From the cell containing the given text, extract its center point as (x, y) coordinate. 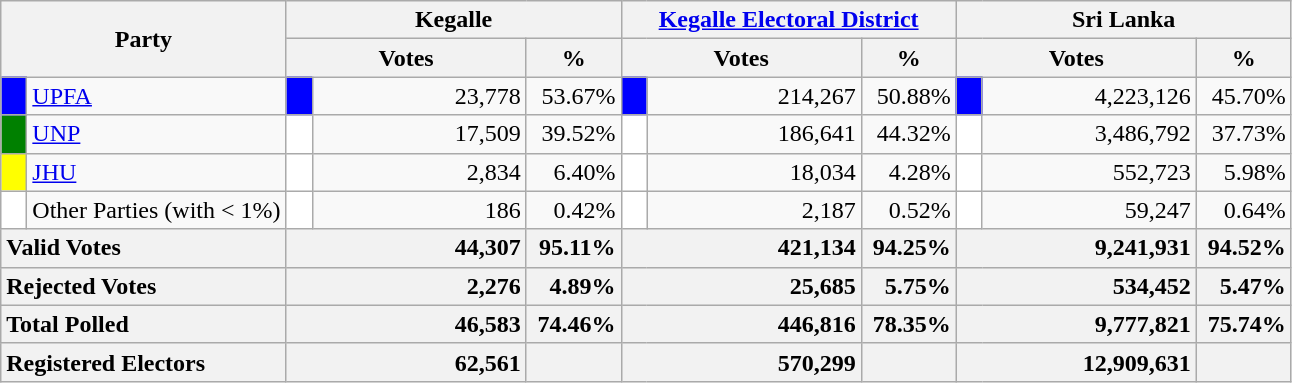
Other Parties (with < 1%) (156, 210)
95.11% (574, 248)
UPFA (156, 96)
37.73% (1244, 134)
17,509 (419, 134)
552,723 (1089, 172)
Kegalle Electoral District (788, 20)
5.75% (908, 286)
25,685 (741, 286)
Total Polled (144, 324)
534,452 (1076, 286)
214,267 (754, 96)
9,241,931 (1076, 248)
446,816 (741, 324)
50.88% (908, 96)
46,583 (406, 324)
5.98% (1244, 172)
Sri Lanka (1124, 20)
Kegalle (454, 20)
78.35% (908, 324)
23,778 (419, 96)
Registered Electors (144, 362)
9,777,821 (1076, 324)
94.52% (1244, 248)
74.46% (574, 324)
18,034 (754, 172)
Rejected Votes (144, 286)
3,486,792 (1089, 134)
6.40% (574, 172)
UNP (156, 134)
0.52% (908, 210)
62,561 (406, 362)
59,247 (1089, 210)
0.42% (574, 210)
186,641 (754, 134)
570,299 (741, 362)
421,134 (741, 248)
4.28% (908, 172)
JHU (156, 172)
2,276 (406, 286)
94.25% (908, 248)
2,834 (419, 172)
53.67% (574, 96)
45.70% (1244, 96)
5.47% (1244, 286)
0.64% (1244, 210)
2,187 (754, 210)
75.74% (1244, 324)
44,307 (406, 248)
186 (419, 210)
44.32% (908, 134)
Valid Votes (144, 248)
Party (144, 39)
4,223,126 (1089, 96)
4.89% (574, 286)
39.52% (574, 134)
12,909,631 (1076, 362)
